From the cell containing the given text, extract its center point as (X, Y) coordinate. 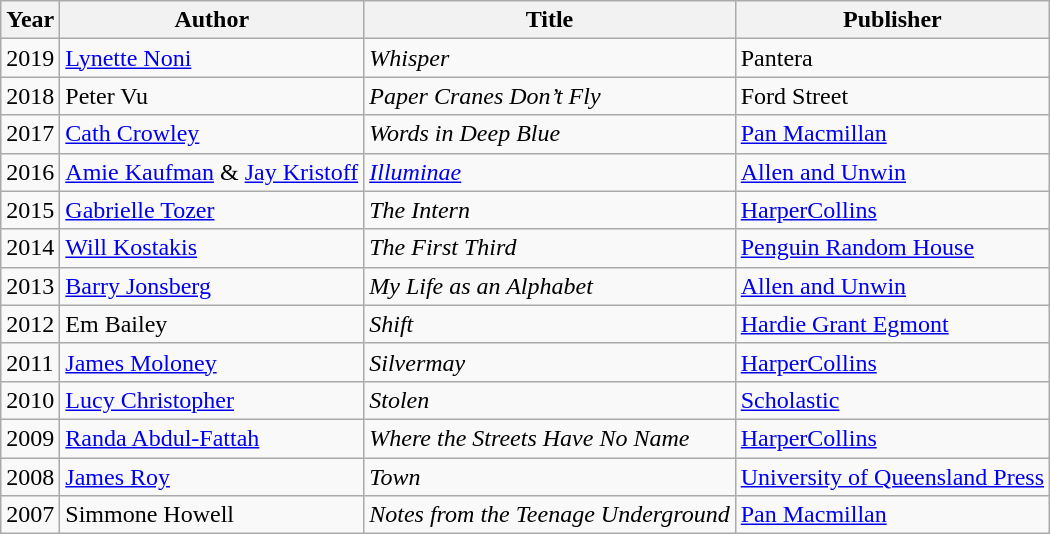
Lucy Christopher (212, 400)
2013 (30, 286)
Amie Kaufman & Jay Kristoff (212, 172)
Lynette Noni (212, 58)
Barry Jonsberg (212, 286)
Shift (550, 324)
University of Queensland Press (892, 477)
Hardie Grant Egmont (892, 324)
Words in Deep Blue (550, 134)
2009 (30, 438)
Gabrielle Tozer (212, 210)
2014 (30, 248)
2012 (30, 324)
Author (212, 20)
Randa Abdul-Fattah (212, 438)
Publisher (892, 20)
Will Kostakis (212, 248)
Year (30, 20)
James Moloney (212, 362)
Pantera (892, 58)
Town (550, 477)
Simmone Howell (212, 515)
Peter Vu (212, 96)
Title (550, 20)
Em Bailey (212, 324)
Scholastic (892, 400)
2019 (30, 58)
Penguin Random House (892, 248)
2008 (30, 477)
The First Third (550, 248)
2015 (30, 210)
The Intern (550, 210)
2017 (30, 134)
2010 (30, 400)
James Roy (212, 477)
My Life as an Alphabet (550, 286)
Paper Cranes Don’t Fly (550, 96)
Stolen (550, 400)
Whisper (550, 58)
2007 (30, 515)
Silvermay (550, 362)
2018 (30, 96)
Where the Streets Have No Name (550, 438)
Notes from the Teenage Underground (550, 515)
Ford Street (892, 96)
Cath Crowley (212, 134)
2016 (30, 172)
Illuminae (550, 172)
2011 (30, 362)
